Detect which cell encompasses the target text, then output its [X, Y] center coordinate. 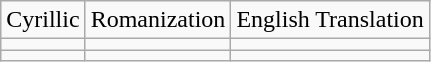
Romanization [158, 20]
Cyrillic [43, 20]
English Translation [330, 20]
